From the cell containing the given text, extract its center point as (X, Y) coordinate. 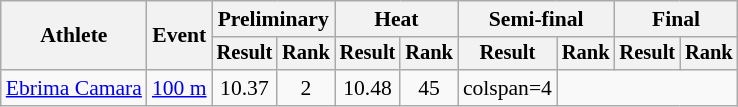
45 (429, 88)
colspan=4 (508, 88)
Preliminary (274, 19)
Heat (396, 19)
Ebrima Camara (74, 88)
Final (676, 19)
Athlete (74, 36)
Semi-final (536, 19)
2 (306, 88)
100 m (180, 88)
10.37 (245, 88)
10.48 (368, 88)
Event (180, 36)
